Pinpoint the cell where the given text exists, returning its [X, Y] midpoint coordinate. 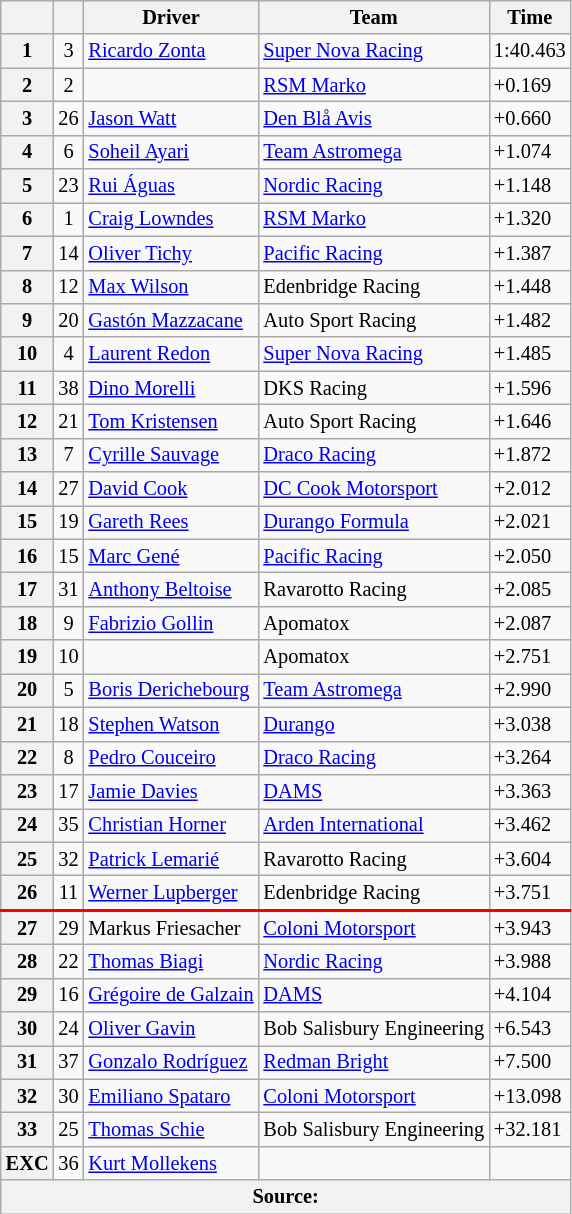
33 [28, 1129]
+2.751 [530, 657]
+4.104 [530, 995]
Stephen Watson [172, 724]
Soheil Ayari [172, 152]
+2.021 [530, 522]
Anthony Beltoise [172, 589]
Durango [374, 724]
Team [374, 17]
+2.087 [530, 623]
35 [68, 825]
Werner Lupberger [172, 892]
Ricardo Zonta [172, 51]
+1.074 [530, 152]
Emiliano Spataro [172, 1096]
+3.604 [530, 859]
DC Cook Motorsport [374, 489]
Thomas Biagi [172, 961]
Grégoire de Galzain [172, 995]
Driver [172, 17]
36 [68, 1163]
+3.462 [530, 825]
Pedro Couceiro [172, 758]
Kurt Mollekens [172, 1163]
+2.085 [530, 589]
+1.387 [530, 253]
+0.169 [530, 85]
+0.660 [530, 118]
Oliver Tichy [172, 253]
Craig Lowndes [172, 219]
Laurent Redon [172, 354]
+7.500 [530, 1062]
Durango Formula [374, 522]
Cyrille Sauvage [172, 455]
Patrick Lemarié [172, 859]
37 [68, 1062]
+1.482 [530, 320]
+3.988 [530, 961]
+6.543 [530, 1029]
Fabrizio Gollin [172, 623]
Boris Derichebourg [172, 690]
38 [68, 388]
Jamie Davies [172, 791]
+2.012 [530, 489]
+3.363 [530, 791]
Oliver Gavin [172, 1029]
+1.485 [530, 354]
Den Blå Avis [374, 118]
Arden International [374, 825]
Source: [286, 1197]
Thomas Schie [172, 1129]
+3.943 [530, 927]
+1.448 [530, 287]
+13.098 [530, 1096]
13 [28, 455]
Rui Águas [172, 186]
DKS Racing [374, 388]
Max Wilson [172, 287]
Time [530, 17]
Markus Friesacher [172, 927]
Gastón Mazzacane [172, 320]
+2.050 [530, 556]
+3.264 [530, 758]
+32.181 [530, 1129]
Jason Watt [172, 118]
Christian Horner [172, 825]
Gonzalo Rodríguez [172, 1062]
+1.872 [530, 455]
Dino Morelli [172, 388]
Tom Kristensen [172, 421]
+1.320 [530, 219]
+2.990 [530, 690]
28 [28, 961]
Redman Bright [374, 1062]
+3.751 [530, 892]
+1.148 [530, 186]
David Cook [172, 489]
+1.646 [530, 421]
Marc Gené [172, 556]
EXC [28, 1163]
+3.038 [530, 724]
Gareth Rees [172, 522]
1:40.463 [530, 51]
+1.596 [530, 388]
